Find where the given text appears and provide that cell's center as [x, y] coordinate. 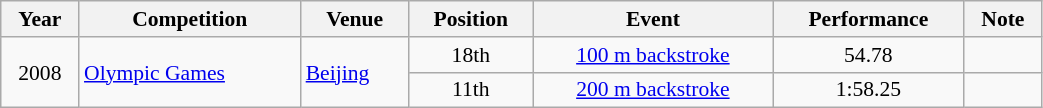
18th [471, 55]
100 m backstroke [653, 55]
54.78 [868, 55]
Event [653, 19]
2008 [40, 72]
Venue [355, 19]
200 m backstroke [653, 90]
Note [1003, 19]
Position [471, 19]
Olympic Games [190, 72]
1:58.25 [868, 90]
Competition [190, 19]
Beijing [355, 72]
Performance [868, 19]
Year [40, 19]
11th [471, 90]
